Extract the (X, Y) coordinate from the center of the cell holding the provided text.  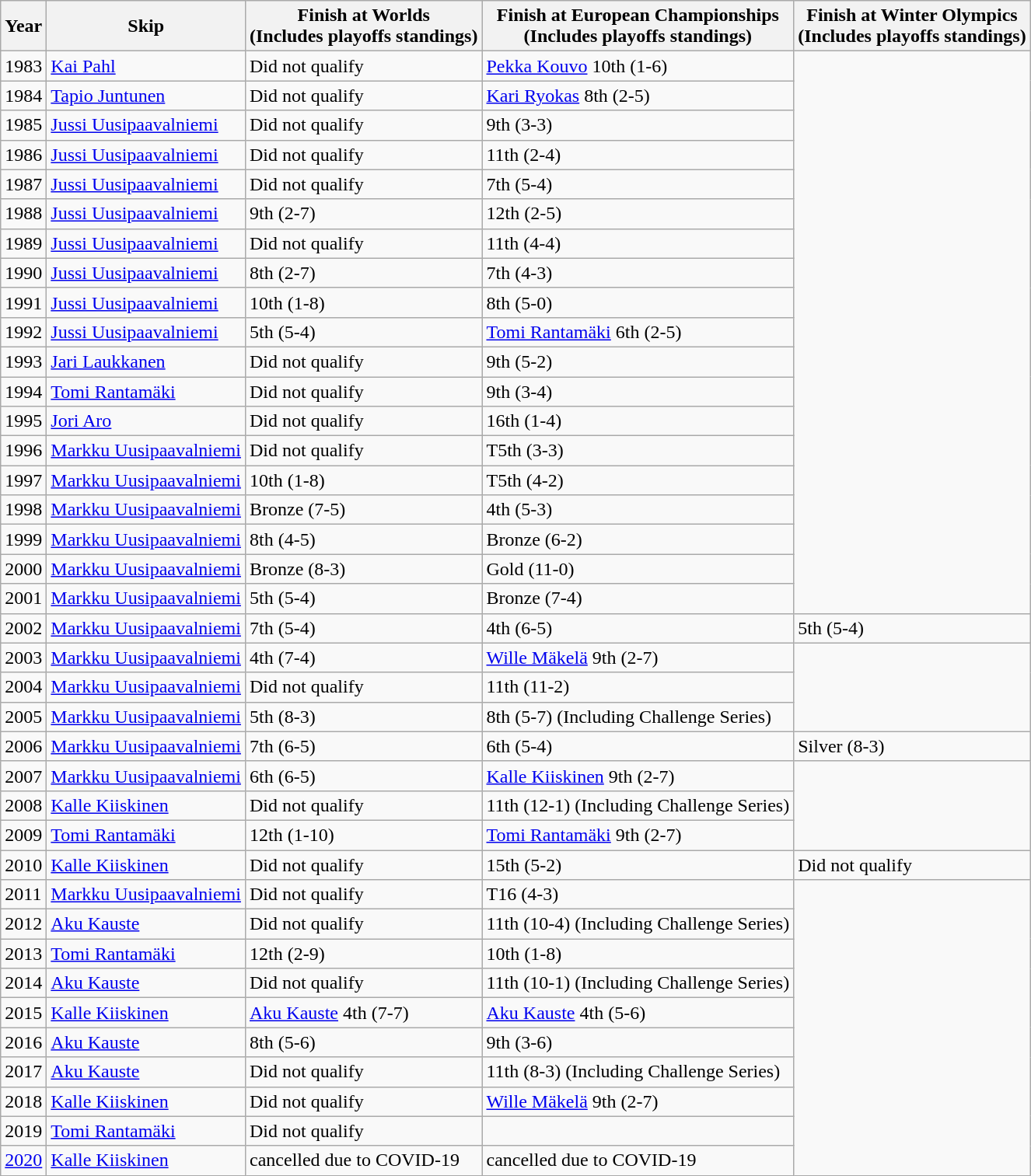
1997 (23, 480)
9th (3-6) (638, 1042)
15th (5-2) (638, 865)
Bronze (8-3) (363, 569)
1988 (23, 214)
4th (6-5) (638, 628)
2015 (23, 1013)
Bronze (7-5) (363, 510)
Kalle Kiiskinen 9th (2-7) (638, 776)
1996 (23, 451)
Jari Laukkanen (146, 361)
T5th (4-2) (638, 480)
Tapio Juntunen (146, 96)
6th (6-5) (363, 776)
1992 (23, 332)
4th (5-3) (638, 510)
1991 (23, 302)
2011 (23, 895)
Year (23, 26)
1998 (23, 510)
Silver (8-3) (912, 746)
1983 (23, 66)
8th (5-7) (Including Challenge Series) (638, 717)
5th (8-3) (363, 717)
Skip (146, 26)
2007 (23, 776)
2016 (23, 1042)
Tomi Rantamäki 6th (2-5) (638, 332)
2018 (23, 1101)
2010 (23, 865)
Finish at Worlds(Includes playoffs standings) (363, 26)
6th (5-4) (638, 746)
1984 (23, 96)
1986 (23, 155)
1994 (23, 391)
2001 (23, 598)
Pekka Kouvo 10th (1-6) (638, 66)
Finish at Winter Olympics(Includes playoffs standings) (912, 26)
2014 (23, 983)
2004 (23, 687)
1995 (23, 421)
1987 (23, 184)
T5th (3-3) (638, 451)
1985 (23, 125)
1990 (23, 273)
12th (2-9) (363, 954)
11th (11-2) (638, 687)
8th (4-5) (363, 539)
12th (2-5) (638, 214)
1989 (23, 243)
8th (5-0) (638, 302)
2017 (23, 1072)
2013 (23, 954)
4th (7-4) (363, 658)
2009 (23, 835)
Tomi Rantamäki 9th (2-7) (638, 835)
Kari Ryokas 8th (2-5) (638, 96)
Aku Kauste 4th (5-6) (638, 1013)
1999 (23, 539)
Finish at European Championships(Includes playoffs standings) (638, 26)
11th (10-1) (Including Challenge Series) (638, 983)
2012 (23, 924)
9th (2-7) (363, 214)
11th (10-4) (Including Challenge Series) (638, 924)
Kai Pahl (146, 66)
9th (3-4) (638, 391)
9th (5-2) (638, 361)
7th (6-5) (363, 746)
2019 (23, 1131)
11th (8-3) (Including Challenge Series) (638, 1072)
Jori Aro (146, 421)
16th (1-4) (638, 421)
11th (12-1) (Including Challenge Series) (638, 805)
11th (2-4) (638, 155)
Bronze (7-4) (638, 598)
11th (4-4) (638, 243)
2005 (23, 717)
2000 (23, 569)
9th (3-3) (638, 125)
T16 (4-3) (638, 895)
2002 (23, 628)
8th (2-7) (363, 273)
12th (1-10) (363, 835)
7th (4-3) (638, 273)
1993 (23, 361)
Gold (11-0) (638, 569)
Bronze (6-2) (638, 539)
Aku Kauste 4th (7-7) (363, 1013)
2008 (23, 805)
2006 (23, 746)
2003 (23, 658)
8th (5-6) (363, 1042)
2020 (23, 1160)
